Capture the cell that displays the provided text and extract its (x, y) central coordinate. 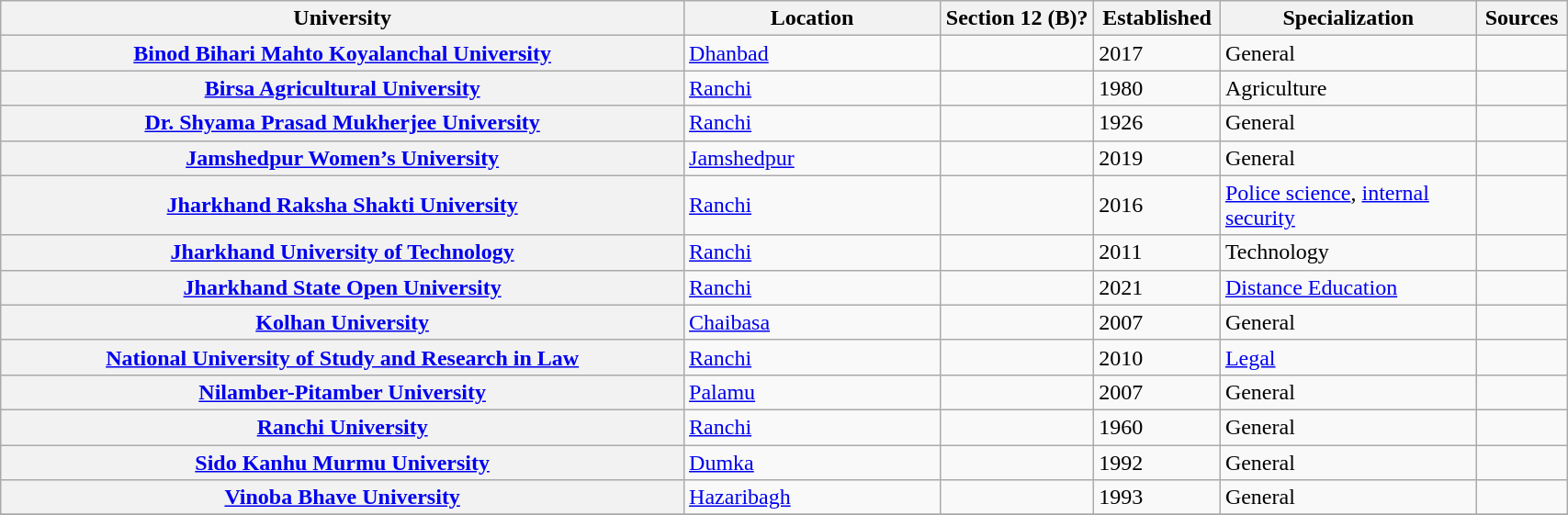
Chaibasa (812, 322)
Section 12 (B)? (1016, 18)
Sido Kanhu Murmu University (343, 462)
Established (1157, 18)
Hazaribagh (812, 498)
Jamshedpur Women’s University (343, 158)
Specialization (1348, 18)
Distance Education (1348, 287)
1980 (1157, 88)
Legal (1348, 357)
2011 (1157, 252)
Technology (1348, 252)
University (343, 18)
Birsa Agricultural University (343, 88)
2021 (1157, 287)
1992 (1157, 462)
2017 (1157, 53)
2019 (1157, 158)
Palamu (812, 392)
1960 (1157, 427)
Police science, internal security (1348, 206)
Dr. Shyama Prasad Mukherjee University (343, 123)
Dumka (812, 462)
National University of Study and Research in Law (343, 357)
Vinoba Bhave University (343, 498)
Location (812, 18)
Sources (1521, 18)
Jharkhand State Open University (343, 287)
Ranchi University (343, 427)
Kolhan University (343, 322)
Jharkhand Raksha Shakti University (343, 206)
2010 (1157, 357)
1926 (1157, 123)
Binod Bihari Mahto Koyalanchal University (343, 53)
1993 (1157, 498)
Jharkhand University of Technology (343, 252)
Agriculture (1348, 88)
Dhanbad (812, 53)
Jamshedpur (812, 158)
2016 (1157, 206)
Nilamber-Pitamber University (343, 392)
